Locate the cell with the specified text and output its [x, y] center coordinate. 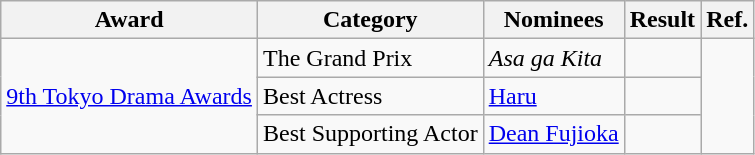
Asa ga Kita [554, 58]
Dean Fujioka [554, 134]
Haru [554, 96]
Award [130, 20]
Best Actress [370, 96]
Result [662, 20]
Ref. [728, 20]
Category [370, 20]
9th Tokyo Drama Awards [130, 96]
Nominees [554, 20]
Best Supporting Actor [370, 134]
The Grand Prix [370, 58]
